Return [x, y] of the center of cell containing provided text 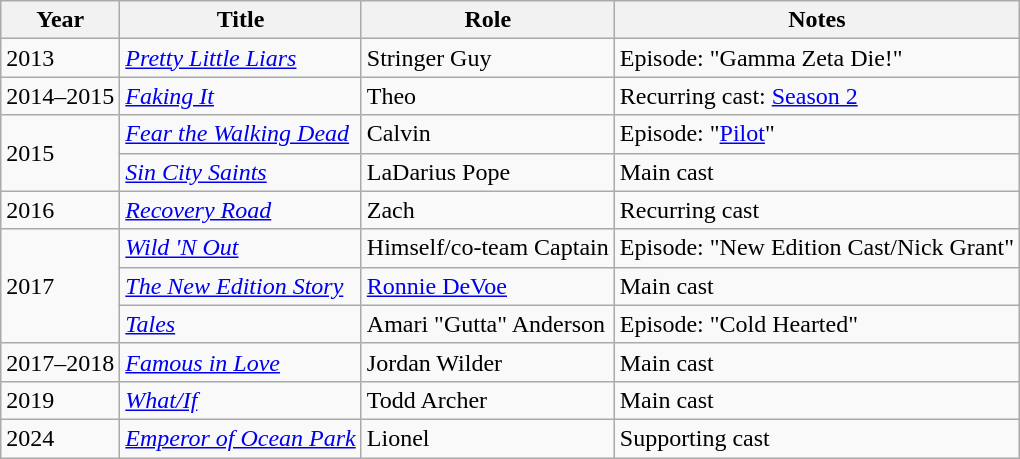
LaDarius Pope [488, 172]
Recovery Road [240, 210]
Amari "Gutta" Anderson [488, 324]
Emperor of Ocean Park [240, 438]
Sin City Saints [240, 172]
What/If [240, 400]
Fear the Walking Dead [240, 134]
Famous in Love [240, 362]
2016 [60, 210]
2013 [60, 58]
Episode: "Cold Hearted" [816, 324]
2014–2015 [60, 96]
The New Edition Story [240, 286]
Faking It [240, 96]
Calvin [488, 134]
2019 [60, 400]
Supporting cast [816, 438]
Stringer Guy [488, 58]
Episode: "New Edition Cast/Nick Grant" [816, 248]
Tales [240, 324]
Pretty Little Liars [240, 58]
Jordan Wilder [488, 362]
Theo [488, 96]
Episode: "Gamma Zeta Die!" [816, 58]
Episode: "Pilot" [816, 134]
Wild 'N Out [240, 248]
Himself/co-team Captain [488, 248]
Notes [816, 20]
Recurring cast: Season 2 [816, 96]
Title [240, 20]
Zach [488, 210]
2017–2018 [60, 362]
2017 [60, 286]
Lionel [488, 438]
Todd Archer [488, 400]
2015 [60, 153]
Ronnie DeVoe [488, 286]
Year [60, 20]
2024 [60, 438]
Role [488, 20]
Recurring cast [816, 210]
